Search for the cell housing the specified text and yield its (X, Y) center coordinate. 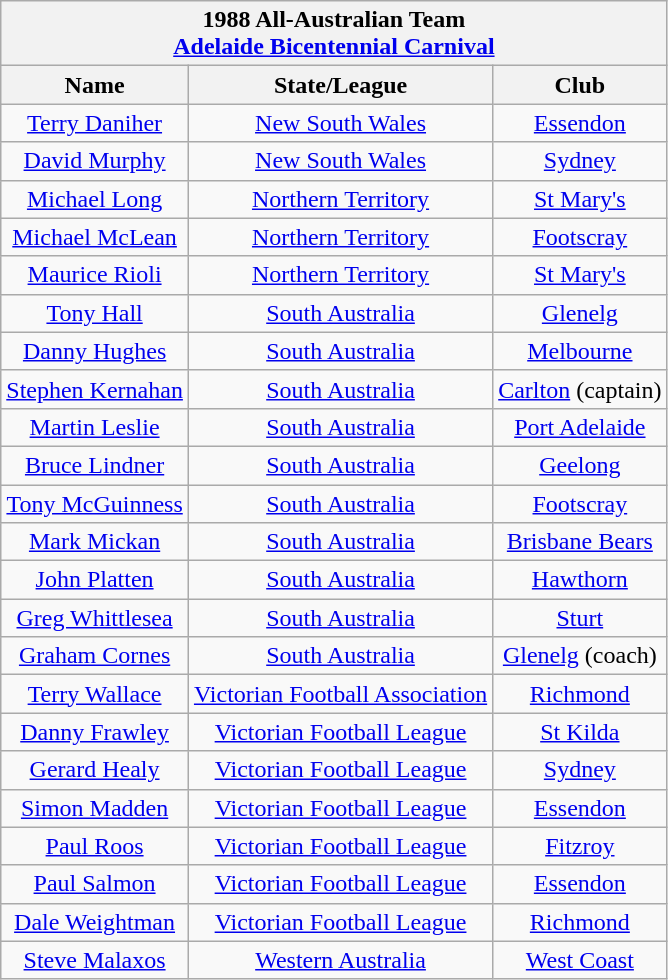
Melbourne (580, 351)
St Kilda (580, 732)
Port Adelaide (580, 427)
West Coast (580, 960)
Hawthorn (580, 580)
1988 All-Australian TeamAdelaide Bicentennial Carnival (334, 34)
Michael McLean (95, 237)
Dale Weightman (95, 922)
Graham Cornes (95, 656)
State/League (340, 85)
Victorian Football Association (340, 694)
Sturt (580, 618)
Mark Mickan (95, 542)
Bruce Lindner (95, 465)
Paul Roos (95, 846)
Tony Hall (95, 313)
Carlton (captain) (580, 389)
Danny Frawley (95, 732)
Stephen Kernahan (95, 389)
Brisbane Bears (580, 542)
Name (95, 85)
Greg Whittlesea (95, 618)
Tony McGuinness (95, 503)
Michael Long (95, 199)
Gerard Healy (95, 770)
Steve Malaxos (95, 960)
Danny Hughes (95, 351)
Terry Wallace (95, 694)
Glenelg (580, 313)
Geelong (580, 465)
Maurice Rioli (95, 275)
David Murphy (95, 161)
John Platten (95, 580)
Simon Madden (95, 808)
Martin Leslie (95, 427)
Paul Salmon (95, 884)
Club (580, 85)
Fitzroy (580, 846)
Glenelg (coach) (580, 656)
Western Australia (340, 960)
Terry Daniher (95, 123)
